Output the [x, y] coordinate of the center of the cell containing the given text.  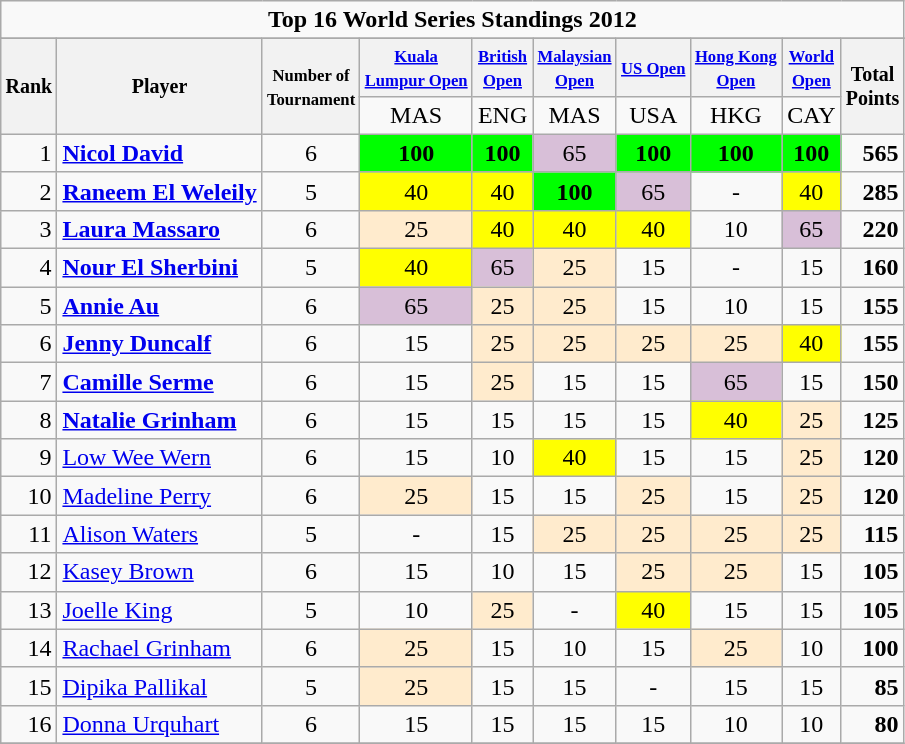
Top 16 World Series Standings 2012 [452, 20]
Low Wee Wern [160, 458]
Rachael Grinham [160, 648]
80 [872, 724]
14 [29, 648]
4 [29, 268]
13 [29, 610]
TotalPoints [872, 87]
7 [29, 382]
9 [29, 458]
1 [29, 153]
8 [29, 420]
CAY [812, 115]
Dipika Pallikal [160, 686]
MalaysianOpen [575, 68]
Nour El Sherbini [160, 268]
Raneem El Weleily [160, 191]
BritishOpen [502, 68]
Camille Serme [160, 382]
565 [872, 153]
125 [872, 420]
Hong KongOpen [736, 68]
Annie Au [160, 306]
12 [29, 572]
US Open [653, 68]
Donna Urquhart [160, 724]
ENG [502, 115]
Rank [29, 87]
11 [29, 534]
Number ofTournament [311, 87]
Natalie Grinham [160, 420]
3 [29, 229]
115 [872, 534]
2 [29, 191]
KualaLumpur Open [416, 68]
Alison Waters [160, 534]
285 [872, 191]
85 [872, 686]
HKG [736, 115]
WorldOpen [812, 68]
150 [872, 382]
220 [872, 229]
Jenny Duncalf [160, 344]
Madeline Perry [160, 496]
Kasey Brown [160, 572]
16 [29, 724]
USA [653, 115]
Player [160, 87]
Nicol David [160, 153]
Joelle King [160, 610]
Laura Massaro [160, 229]
160 [872, 268]
